Extract the [X, Y] coordinate from the center of the cell holding the provided text.  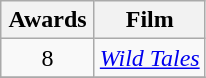
Wild Tales [150, 58]
8 [48, 58]
Awards [48, 20]
Film [150, 20]
